Find where the given text appears and provide that cell's center as (X, Y) coordinate. 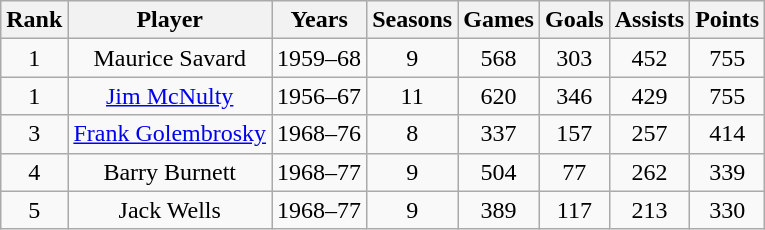
Frank Golembrosky (170, 134)
5 (34, 210)
1968–76 (320, 134)
117 (574, 210)
Jim McNulty (170, 96)
1959–68 (320, 58)
Player (170, 20)
Barry Burnett (170, 172)
157 (574, 134)
568 (499, 58)
262 (649, 172)
414 (728, 134)
Games (499, 20)
77 (574, 172)
452 (649, 58)
429 (649, 96)
257 (649, 134)
346 (574, 96)
Goals (574, 20)
620 (499, 96)
4 (34, 172)
213 (649, 210)
11 (412, 96)
3 (34, 134)
Assists (649, 20)
Maurice Savard (170, 58)
504 (499, 172)
337 (499, 134)
Rank (34, 20)
Years (320, 20)
339 (728, 172)
303 (574, 58)
Points (728, 20)
Jack Wells (170, 210)
1956–67 (320, 96)
Seasons (412, 20)
330 (728, 210)
389 (499, 210)
8 (412, 134)
